For the text-containing cell, return its midpoint in (x, y) coordinate format. 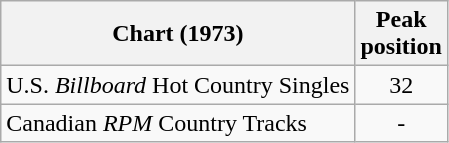
U.S. Billboard Hot Country Singles (178, 85)
Peakposition (401, 34)
- (401, 123)
32 (401, 85)
Chart (1973) (178, 34)
Canadian RPM Country Tracks (178, 123)
